Find where the given text appears and provide that cell's center as [X, Y] coordinate. 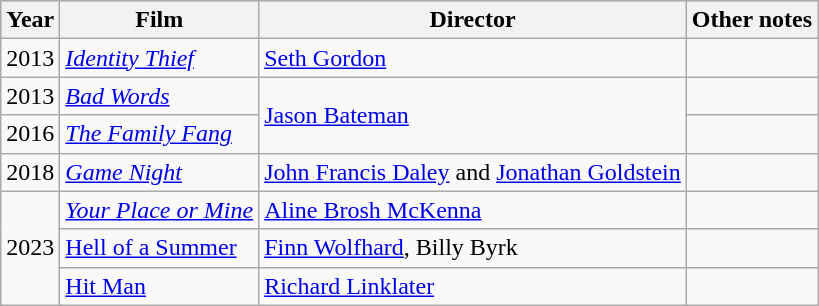
Aline Brosh McKenna [473, 210]
Director [473, 20]
Your Place or Mine [160, 210]
Year [30, 20]
2023 [30, 248]
Hit Man [160, 286]
2016 [30, 134]
Hell of a Summer [160, 248]
Other notes [752, 20]
The Family Fang [160, 134]
John Francis Daley and Jonathan Goldstein [473, 172]
Finn Wolfhard, Billy Byrk [473, 248]
Identity Thief [160, 58]
Seth Gordon [473, 58]
Film [160, 20]
Bad Words [160, 96]
Game Night [160, 172]
Richard Linklater [473, 286]
Jason Bateman [473, 115]
2018 [30, 172]
